Scan for the cell matching the given text and deliver its [X, Y] coordinate at center. 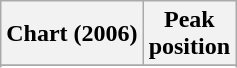
Peakposition [189, 34]
Chart (2006) [72, 34]
